Capture the cell that displays the provided text and extract its (x, y) central coordinate. 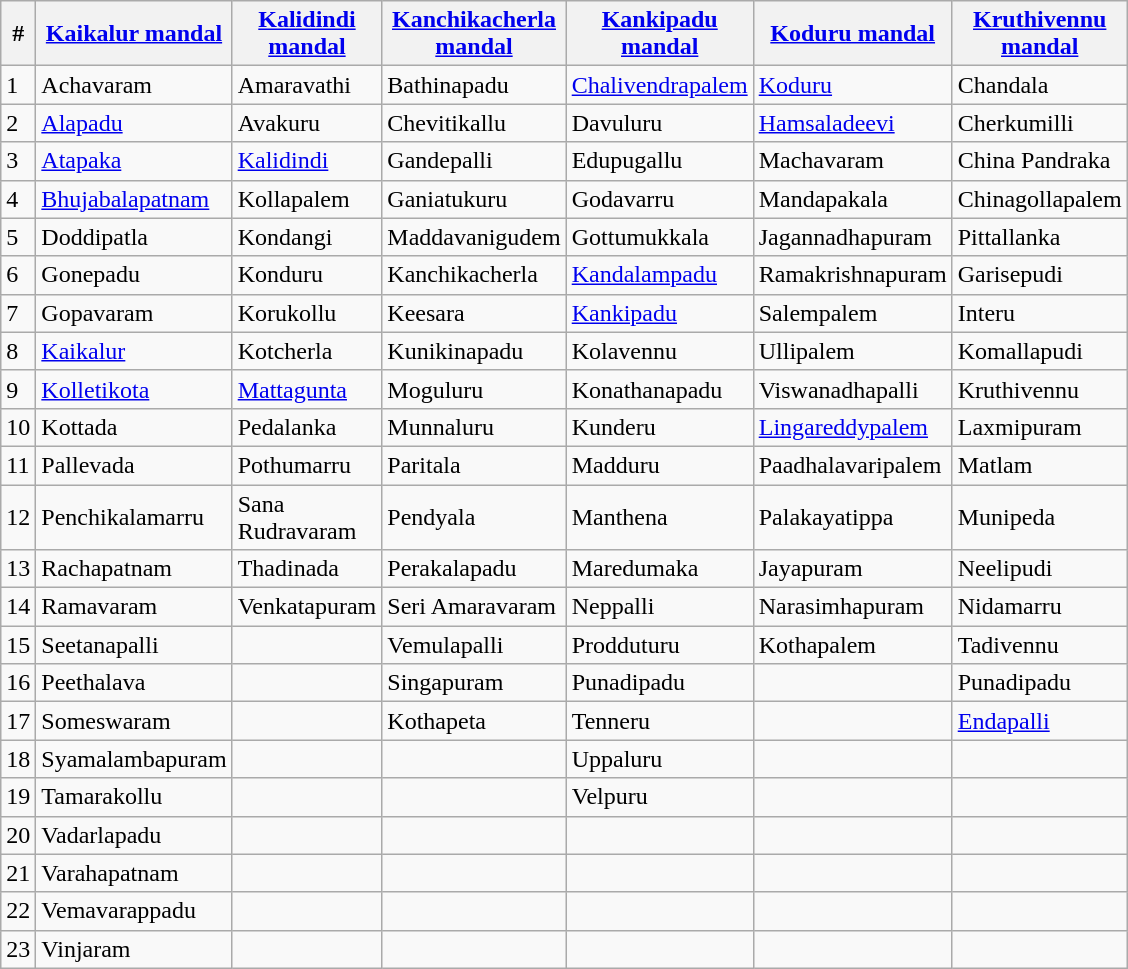
Velpuru (660, 797)
Chinagollapalem (1040, 199)
Palakayatippa (852, 516)
20 (18, 835)
Keesara (474, 313)
17 (18, 721)
Viswanadhapalli (852, 389)
Gandepalli (474, 161)
Salempalem (852, 313)
13 (18, 569)
Kothapeta (474, 721)
Kanchikacherla (474, 275)
12 (18, 516)
Nidamarru (1040, 607)
Kankipadu mandal (660, 34)
Seri Amaravaram (474, 607)
Kollapalem (307, 199)
Chandala (1040, 85)
Vemulapalli (474, 645)
Ramavaram (134, 607)
Pothumarru (307, 465)
Kotcherla (307, 351)
Moguluru (474, 389)
9 (18, 389)
Koduru (852, 85)
Mandapakala (852, 199)
11 (18, 465)
Gonepadu (134, 275)
Kondangi (307, 237)
2 (18, 123)
Kolavennu (660, 351)
6 (18, 275)
Tenneru (660, 721)
Komallapudi (1040, 351)
Vinjaram (134, 949)
Endapalli (1040, 721)
15 (18, 645)
Kalidindi mandal (307, 34)
Amaravathi (307, 85)
Penchikalamarru (134, 516)
Kunikinapadu (474, 351)
Narasimhapuram (852, 607)
Thadinada (307, 569)
Kottada (134, 427)
Cherkumilli (1040, 123)
Hamsaladeevi (852, 123)
Mattagunta (307, 389)
Chevitikallu (474, 123)
Chalivendrapalem (660, 85)
21 (18, 873)
Venkatapuram (307, 607)
14 (18, 607)
Uppaluru (660, 759)
Kruthivennu (1040, 389)
Lingareddypalem (852, 427)
4 (18, 199)
Syamalambapuram (134, 759)
Kolletikota (134, 389)
Manthena (660, 516)
Kaikalur mandal (134, 34)
Pallevada (134, 465)
23 (18, 949)
19 (18, 797)
Madduru (660, 465)
Paritala (474, 465)
Garisepudi (1040, 275)
Gopavaram (134, 313)
Prodduturu (660, 645)
Perakalapadu (474, 569)
Rachapatnam (134, 569)
Vemavarappadu (134, 911)
7 (18, 313)
Kunderu (660, 427)
Laxmipuram (1040, 427)
Ramakrishnapuram (852, 275)
Kothapalem (852, 645)
Doddipatla (134, 237)
Seetanapalli (134, 645)
Gottumukkala (660, 237)
Bhujabalapatnam (134, 199)
18 (18, 759)
Konduru (307, 275)
Kalidindi (307, 161)
Avakuru (307, 123)
1 (18, 85)
10 (18, 427)
Maredumaka (660, 569)
Edupugallu (660, 161)
Kanchikacherla mandal (474, 34)
Tadivennu (1040, 645)
22 (18, 911)
Konathanapadu (660, 389)
Singapuram (474, 683)
Machavaram (852, 161)
Pedalanka (307, 427)
Kruthivennu mandal (1040, 34)
Maddavanigudem (474, 237)
16 (18, 683)
Neelipudi (1040, 569)
Sana Rudravaram (307, 516)
Jagannadhapuram (852, 237)
Kandalampadu (660, 275)
Varahapatnam (134, 873)
Jayapuram (852, 569)
Atapaka (134, 161)
Kankipadu (660, 313)
Bathinapadu (474, 85)
Ullipalem (852, 351)
Interu (1040, 313)
Pittallanka (1040, 237)
Alapadu (134, 123)
Godavarru (660, 199)
China Pandraka (1040, 161)
8 (18, 351)
Tamarakollu (134, 797)
Munnaluru (474, 427)
Neppalli (660, 607)
Pendyala (474, 516)
Ganiatukuru (474, 199)
Koduru mandal (852, 34)
Paadhalavaripalem (852, 465)
5 (18, 237)
Davuluru (660, 123)
Munipeda (1040, 516)
Kaikalur (134, 351)
Matlam (1040, 465)
# (18, 34)
Achavaram (134, 85)
Korukollu (307, 313)
Someswaram (134, 721)
3 (18, 161)
Vadarlapadu (134, 835)
Peethalava (134, 683)
